Return [X, Y] of the center of cell containing provided text 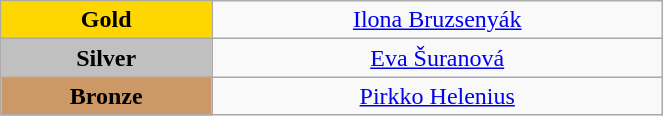
Eva Šuranová [438, 58]
Bronze [106, 96]
Silver [106, 58]
Ilona Bruzsenyák [438, 20]
Pirkko Helenius [438, 96]
Gold [106, 20]
